Scan for the cell matching the given text and deliver its (x, y) coordinate at center. 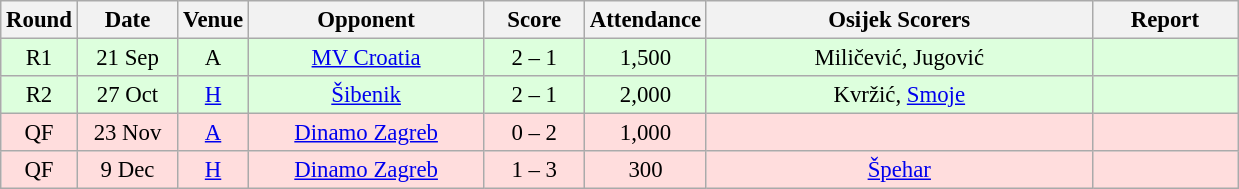
MV Croatia (366, 58)
27 Oct (128, 95)
1,500 (646, 58)
Attendance (646, 20)
0 – 2 (534, 133)
Kvržić, Smoje (899, 95)
Round (39, 20)
9 Dec (128, 170)
Report (1165, 20)
R2 (39, 95)
Miličević, Jugović (899, 58)
Šibenik (366, 95)
1 – 3 (534, 170)
21 Sep (128, 58)
R1 (39, 58)
Venue (214, 20)
Osijek Scorers (899, 20)
Score (534, 20)
Opponent (366, 20)
2,000 (646, 95)
1,000 (646, 133)
Špehar (899, 170)
Date (128, 20)
300 (646, 170)
23 Nov (128, 133)
